Identify which cell holds the provided text, then report its (x, y) central coordinate. 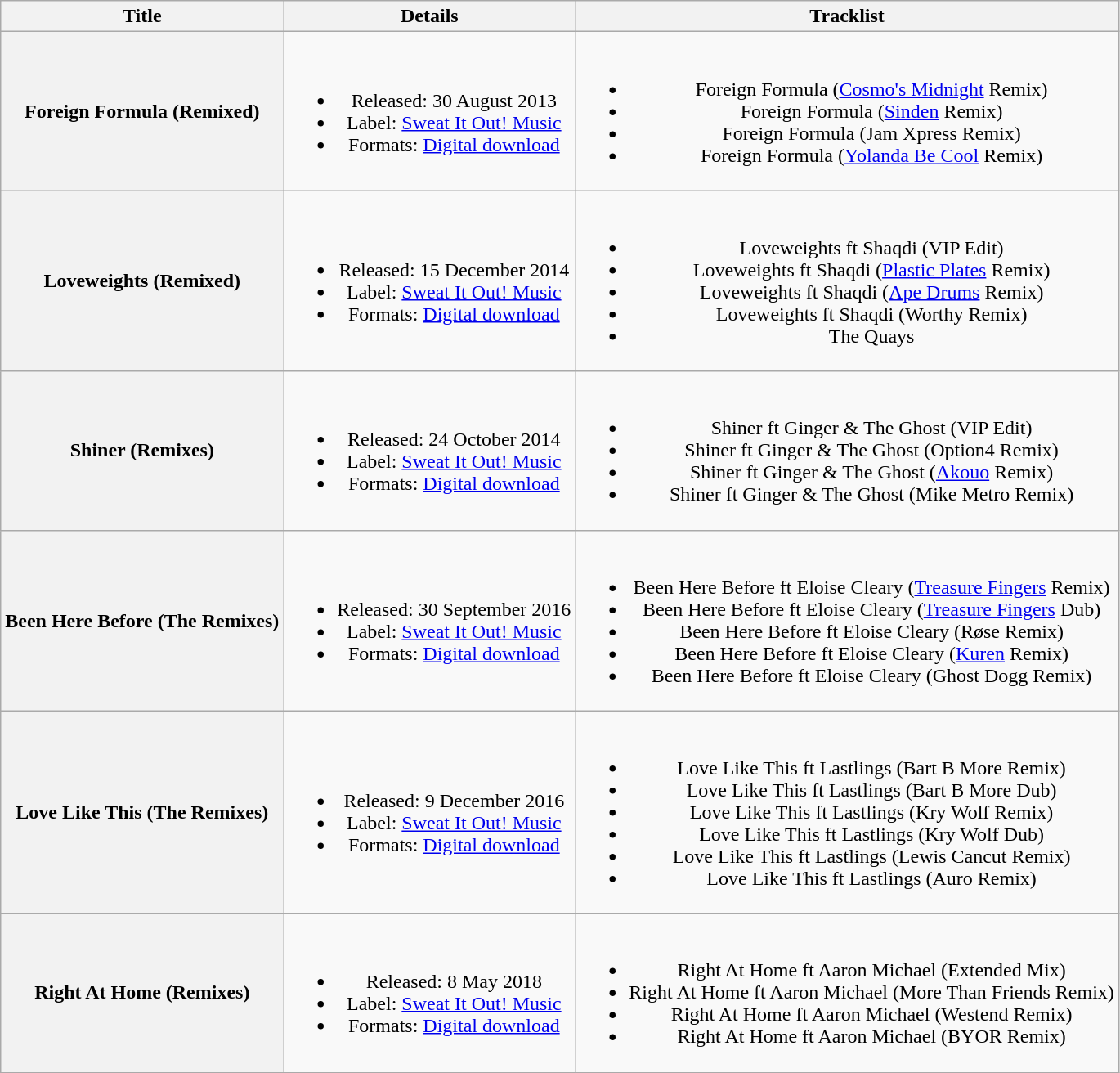
Released: 15 December 2014Label: Sweat It Out! MusicFormats: Digital download (430, 281)
Foreign Formula (Remixed) (142, 111)
Title (142, 16)
Right At Home (Remixes) (142, 993)
Been Here Before (The Remixes) (142, 620)
Released: 30 August 2013Label: Sweat It Out! MusicFormats: Digital download (430, 111)
Tracklist (847, 16)
Released: 24 October 2014Label: Sweat It Out! MusicFormats: Digital download (430, 451)
Foreign Formula (Cosmo's Midnight Remix)Foreign Formula (Sinden Remix)Foreign Formula (Jam Xpress Remix)Foreign Formula (Yolanda Be Cool Remix) (847, 111)
Released: 30 September 2016Label: Sweat It Out! MusicFormats: Digital download (430, 620)
Loveweights (Remixed) (142, 281)
Details (430, 16)
Released: 8 May 2018Label: Sweat It Out! MusicFormats: Digital download (430, 993)
Released: 9 December 2016Label: Sweat It Out! MusicFormats: Digital download (430, 812)
Love Like This (The Remixes) (142, 812)
Shiner (Remixes) (142, 451)
